Determine the (X, Y) coordinate at the center of the cell enclosing the given text.  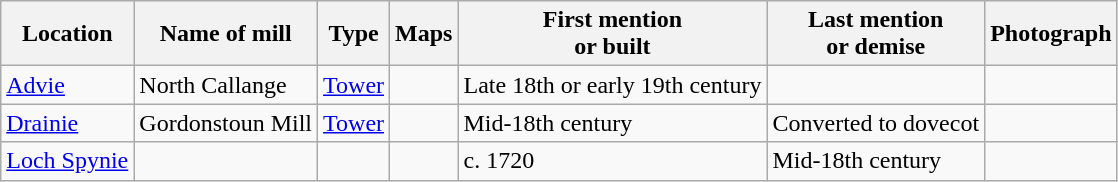
Maps (424, 34)
Loch Spynie (68, 161)
Converted to dovecot (876, 123)
Location (68, 34)
Photograph (1051, 34)
Last mention or demise (876, 34)
Type (354, 34)
Gordonstoun Mill (226, 123)
North Callange (226, 85)
First mentionor built (612, 34)
Advie (68, 85)
Drainie (68, 123)
Late 18th or early 19th century (612, 85)
Name of mill (226, 34)
c. 1720 (612, 161)
